Scan for the cell matching the given text and deliver its (x, y) coordinate at center. 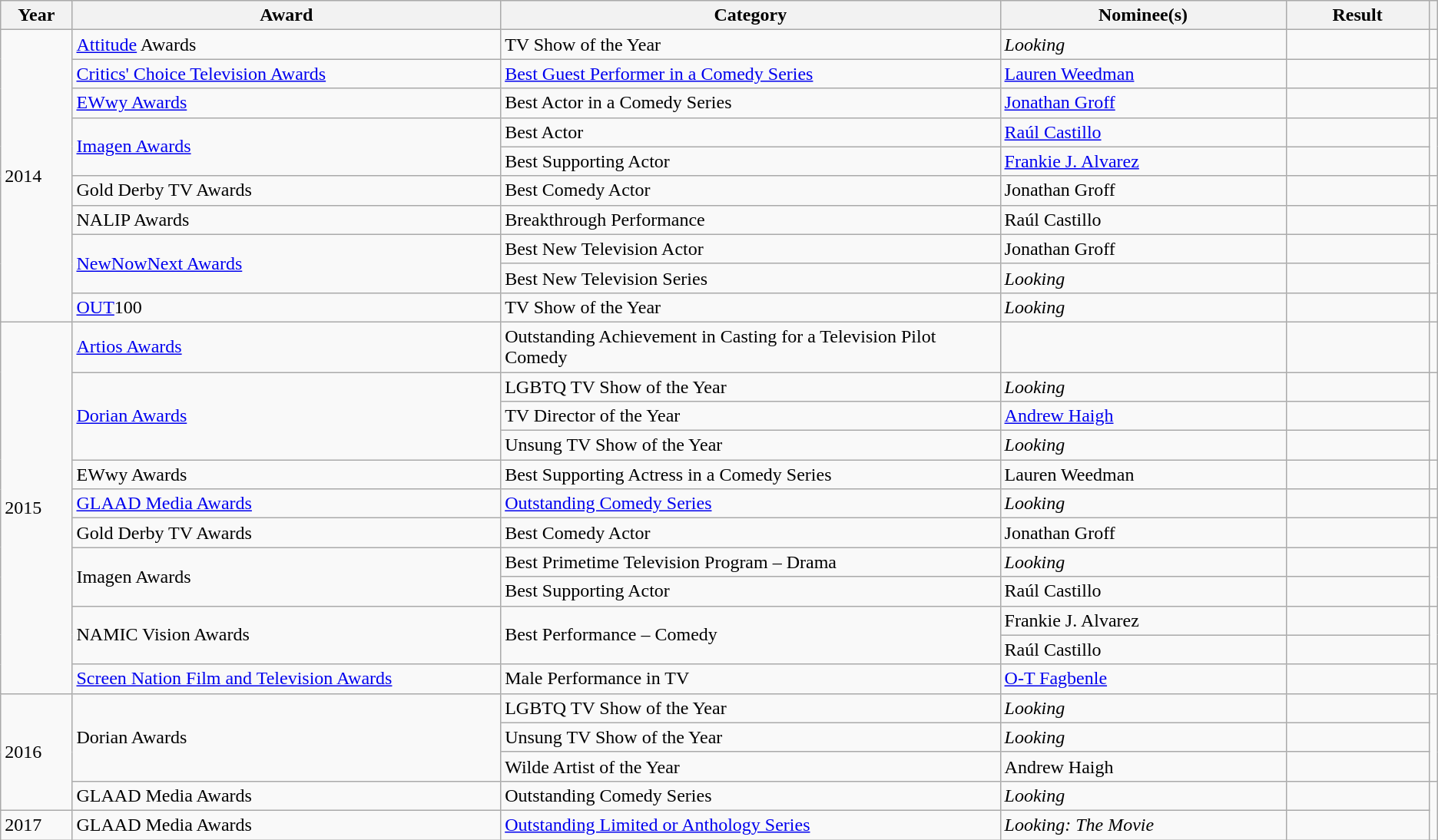
Screen Nation Film and Television Awards (287, 679)
Category (750, 15)
TV Director of the Year (750, 416)
Outstanding Achievement in Casting for a Television Pilot Comedy (750, 347)
2015 (37, 508)
Breakthrough Performance (750, 220)
Result (1357, 15)
Best Primetime Television Program – Drama (750, 562)
Best New Television Series (750, 278)
2017 (37, 825)
Best Performance – Comedy (750, 635)
Attitude Awards (287, 45)
Year (37, 15)
Best Actor (750, 132)
Best Supporting Actress in a Comedy Series (750, 475)
Outstanding Limited or Anthology Series (750, 825)
NewNowNext Awards (287, 263)
Award (287, 15)
Male Performance in TV (750, 679)
Best New Television Actor (750, 249)
Best Actor in a Comedy Series (750, 103)
Nominee(s) (1143, 15)
Artios Awards (287, 347)
Looking: The Movie (1143, 825)
Wilde Artist of the Year (750, 766)
O-T Fagbenle (1143, 679)
OUT100 (287, 307)
Best Guest Performer in a Comedy Series (750, 74)
2014 (37, 177)
Critics' Choice Television Awards (287, 74)
2016 (37, 752)
NAMIC Vision Awards (287, 635)
NALIP Awards (287, 220)
